Extract the (X, Y) coordinate from the center of the cell holding the provided text.  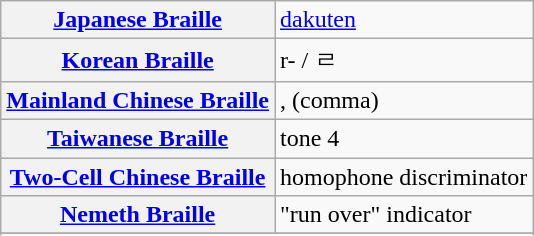
Nemeth Braille (138, 215)
dakuten (403, 20)
Mainland Chinese Braille (138, 100)
"run over" indicator (403, 215)
tone 4 (403, 138)
Taiwanese Braille (138, 138)
Korean Braille (138, 60)
Japanese Braille (138, 20)
, (comma) (403, 100)
homophone discriminator (403, 177)
Two-Cell Chinese Braille (138, 177)
r- / ㄹ (403, 60)
